Return [x, y] of the center of cell containing provided text 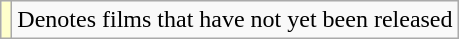
Denotes films that have not yet been released [235, 20]
